Return [X, Y] of the center of cell containing provided text 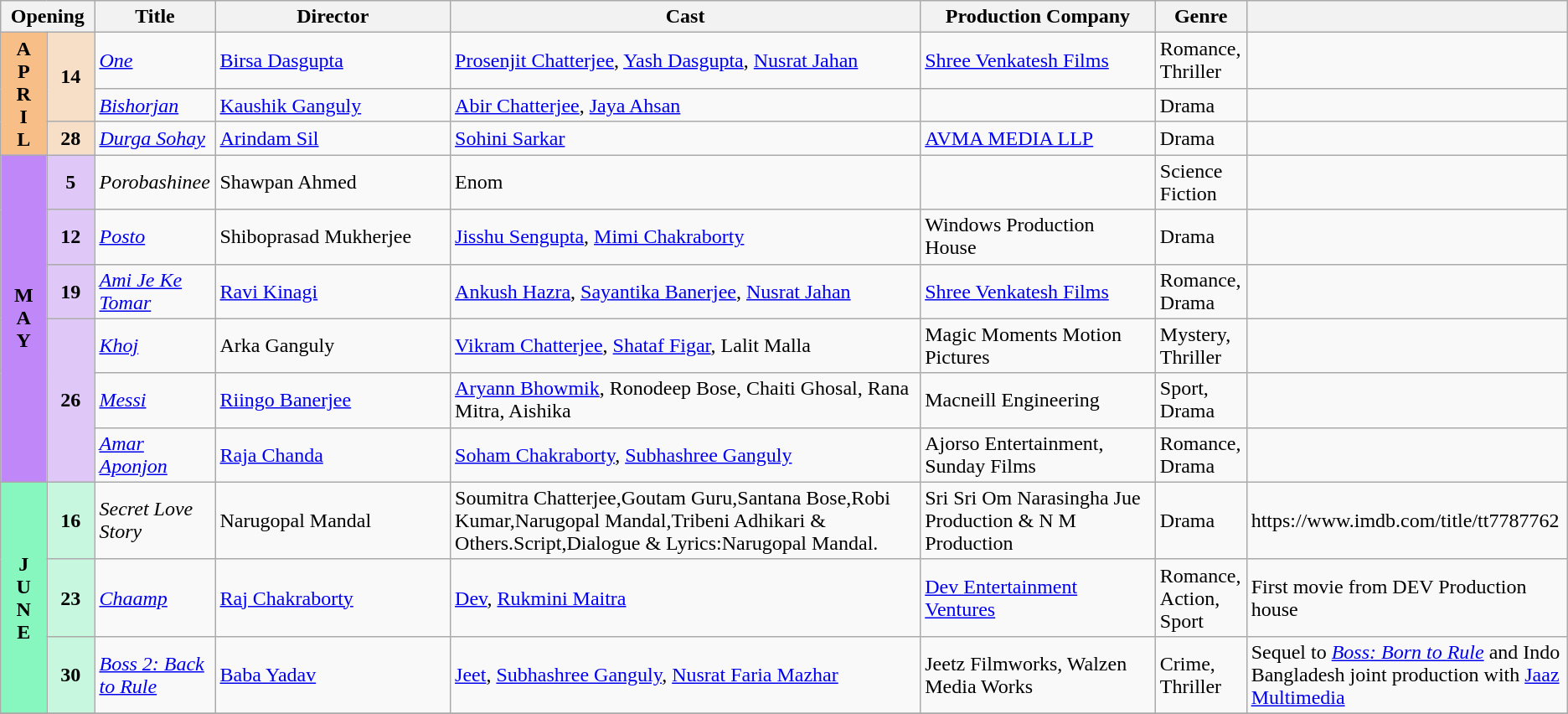
30 [70, 675]
Soumitra Chatterjee,Goutam Guru,Santana Bose,Robi Kumar,Narugopal Mandal,Tribeni Adhikari & Others.Script,Dialogue & Lyrics:Narugopal Mandal. [685, 520]
AVMA MEDIA LLP [1039, 137]
Sri Sri Om Narasingha Jue Production & N M Production [1039, 520]
Director [333, 17]
19 [70, 292]
Magic Moments Motion Pictures [1039, 345]
Kaushik Ganguly [333, 106]
Sport, Drama [1201, 401]
Ankush Hazra, Sayantika Banerjee, Nusrat Jahan [685, 292]
Ravi Kinagi [333, 292]
Jeet, Subhashree Ganguly, Nusrat Faria Mazhar [685, 675]
Birsa Dasgupta [333, 60]
Romance, Action, Sport [1201, 598]
26 [70, 401]
Bishorjan [155, 106]
Science Fiction [1201, 183]
First movie from DEV Production house [1407, 598]
Production Company [1039, 17]
Macneill Engineering [1039, 401]
https://www.imdb.com/title/tt7787762 [1407, 520]
One [155, 60]
Khoj [155, 345]
Title [155, 17]
Mystery, Thriller [1201, 345]
Vikram Chatterjee, Shataf Figar, Lalit Malla [685, 345]
JUNE [23, 598]
Aryann Bhowmik, Ronodeep Bose, Chaiti Ghosal, Rana Mitra, Aishika [685, 401]
Sequel to Boss: Born to Rule and Indo Bangladesh joint production with Jaaz Multimedia [1407, 675]
Ajorso Entertainment, Sunday Films [1039, 454]
12 [70, 236]
Arka Ganguly [333, 345]
Windows Production House [1039, 236]
Shawpan Ahmed [333, 183]
Cast [685, 17]
MAY [23, 318]
Amar Aponjon [155, 454]
Jeetz Filmworks, Walzen Media Works [1039, 675]
Enom [685, 183]
Shiboprasad Mukherjee [333, 236]
Sohini Sarkar [685, 137]
Jisshu Sengupta, Mimi Chakraborty [685, 236]
Genre [1201, 17]
16 [70, 520]
Raja Chanda [333, 454]
Porobashinee [155, 183]
Posto [155, 236]
Narugopal Mandal [333, 520]
Dev, Rukmini Maitra [685, 598]
Crime, Thriller [1201, 675]
Baba Yadav [333, 675]
Riingo Banerjee [333, 401]
Romance, Thriller [1201, 60]
APRIL [23, 94]
Ami Je Ke Tomar [155, 292]
Abir Chatterjee, Jaya Ahsan [685, 106]
5 [70, 183]
Secret Love Story [155, 520]
Dev Entertainment Ventures [1039, 598]
Raj Chakraborty [333, 598]
Soham Chakraborty, Subhashree Ganguly [685, 454]
14 [70, 77]
Durga Sohay [155, 137]
Boss 2: Back to Rule [155, 675]
Chaamp [155, 598]
Arindam Sil [333, 137]
28 [70, 137]
Opening [48, 17]
23 [70, 598]
Messi [155, 401]
Prosenjit Chatterjee, Yash Dasgupta, Nusrat Jahan [685, 60]
